Find where the given text appears and provide that cell's center as [x, y] coordinate. 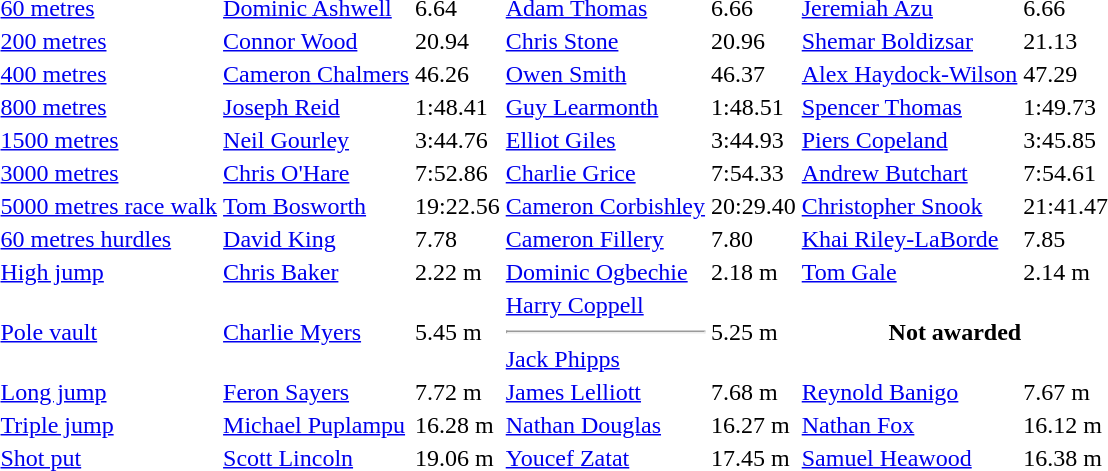
1:48.41 [458, 107]
5.45 m [458, 332]
7.80 [754, 239]
Reynold Banigo [910, 392]
5.25 m [754, 332]
David King [316, 239]
Nathan Douglas [605, 425]
16.28 m [458, 425]
Connor Wood [316, 41]
Guy Learmonth [605, 107]
7.72 m [458, 392]
Chris Stone [605, 41]
Piers Copeland [910, 140]
3:44.93 [754, 140]
16.27 m [754, 425]
3:44.76 [458, 140]
Charlie Myers [316, 332]
Joseph Reid [316, 107]
7.68 m [754, 392]
Chris O'Hare [316, 173]
Michael Puplampu [316, 425]
20.94 [458, 41]
Cameron Corbishley [605, 206]
Harry CoppellJack Phipps [605, 332]
7.78 [458, 239]
7:52.86 [458, 173]
Tom Bosworth [316, 206]
46.37 [754, 74]
Elliot Giles [605, 140]
James Lelliott [605, 392]
Christopher Snook [910, 206]
20.96 [754, 41]
Cameron Chalmers [316, 74]
19:22.56 [458, 206]
7:54.33 [754, 173]
Neil Gourley [316, 140]
Dominic Ogbechie [605, 272]
Khai Riley-LaBorde [910, 239]
Spencer Thomas [910, 107]
2.18 m [754, 272]
Chris Baker [316, 272]
1:48.51 [754, 107]
Cameron Fillery [605, 239]
Andrew Butchart [910, 173]
Charlie Grice [605, 173]
Tom Gale [910, 272]
Shemar Boldizsar [910, 41]
20:29.40 [754, 206]
Owen Smith [605, 74]
Nathan Fox [910, 425]
Feron Sayers [316, 392]
46.26 [458, 74]
2.22 m [458, 272]
Alex Haydock-Wilson [910, 74]
